Search for the cell housing the specified text and yield its [x, y] center coordinate. 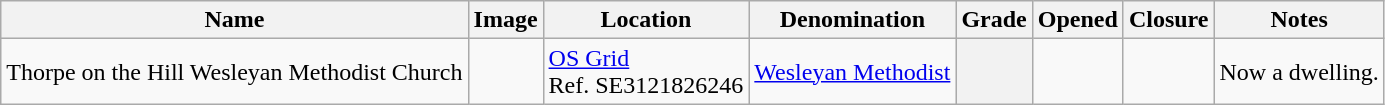
Location [646, 20]
Wesleyan Methodist [852, 72]
Denomination [852, 20]
Name [234, 20]
OS GridRef. SE3121826246 [646, 72]
Now a dwelling. [1299, 72]
Opened [1078, 20]
Notes [1299, 20]
Closure [1168, 20]
Grade [994, 20]
Image [506, 20]
Thorpe on the Hill Wesleyan Methodist Church [234, 72]
